Search for the cell housing the specified text and yield its (x, y) center coordinate. 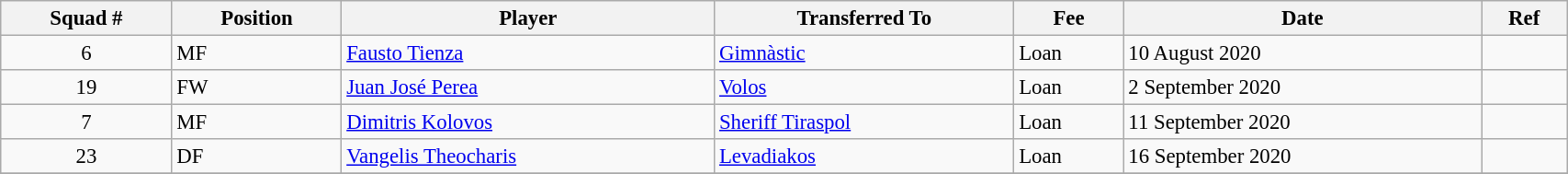
7 (86, 122)
23 (86, 157)
Volos (864, 87)
Transferred To (864, 18)
Fausto Tienza (528, 53)
11 September 2020 (1303, 122)
Squad # (86, 18)
Levadiakos (864, 157)
Vangelis Theocharis (528, 157)
10 August 2020 (1303, 53)
19 (86, 87)
Dimitris Kolovos (528, 122)
Sheriff Tiraspol (864, 122)
2 September 2020 (1303, 87)
Position (257, 18)
Juan José Perea (528, 87)
16 September 2020 (1303, 157)
6 (86, 53)
Ref (1525, 18)
Gimnàstic (864, 53)
Player (528, 18)
FW (257, 87)
DF (257, 157)
Date (1303, 18)
Fee (1069, 18)
